Output the [x, y] coordinate of the center of the cell containing the given text.  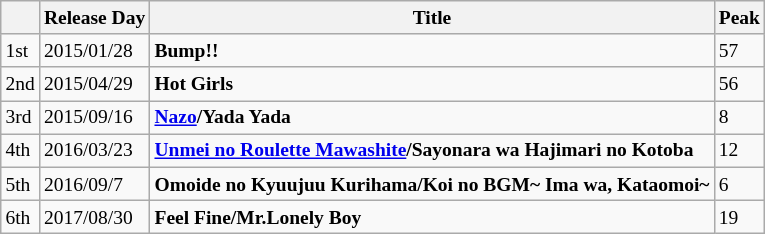
Feel Fine/Mr.Lonely Boy [432, 216]
Hot Girls [432, 84]
6 [739, 184]
2015/09/16 [94, 118]
5th [20, 184]
2015/04/29 [94, 84]
3rd [20, 118]
Title [432, 18]
Release Day [94, 18]
8 [739, 118]
2016/03/23 [94, 150]
Unmei no Roulette Mawashite/Sayonara wa Hajimari no Kotoba [432, 150]
Peak [739, 18]
12 [739, 150]
57 [739, 50]
Nazo/Yada Yada [432, 118]
2017/08/30 [94, 216]
2016/09/7 [94, 184]
Bump!! [432, 50]
6th [20, 216]
Omoide no Kyuujuu Kurihama/Koi no BGM~ Ima wa, Kataomoi~ [432, 184]
56 [739, 84]
19 [739, 216]
2015/01/28 [94, 50]
1st [20, 50]
2nd [20, 84]
4th [20, 150]
